From the cell containing the given text, extract its center point as (X, Y) coordinate. 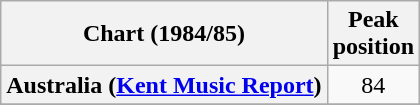
84 (373, 85)
Peakposition (373, 34)
Australia (Kent Music Report) (164, 85)
Chart (1984/85) (164, 34)
